Identify which cell holds the provided text, then report its [x, y] central coordinate. 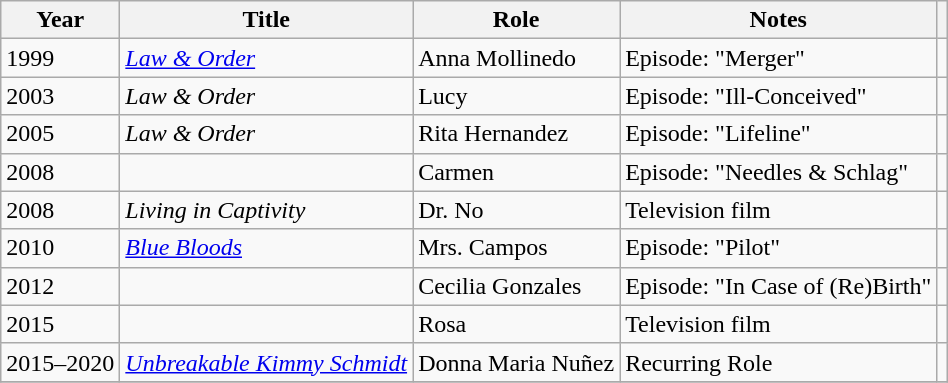
Year [60, 20]
Unbreakable Kimmy Schmidt [266, 362]
2003 [60, 96]
Recurring Role [778, 362]
Carmen [516, 172]
Episode: "In Case of (Re)Birth" [778, 286]
Anna Mollinedo [516, 58]
Episode: "Ill-Conceived" [778, 96]
Mrs. Campos [516, 248]
2015–2020 [60, 362]
1999 [60, 58]
Blue Bloods [266, 248]
Title [266, 20]
2012 [60, 286]
Rosa [516, 324]
2010 [60, 248]
Episode: "Merger" [778, 58]
Episode: "Needles & Schlag" [778, 172]
Role [516, 20]
Dr. No [516, 210]
Cecilia Gonzales [516, 286]
2005 [60, 134]
Living in Captivity [266, 210]
Episode: "Pilot" [778, 248]
2015 [60, 324]
Episode: "Lifeline" [778, 134]
Donna Maria Nuñez [516, 362]
Lucy [516, 96]
Rita Hernandez [516, 134]
Notes [778, 20]
